Pinpoint the cell where the given text exists, returning its [x, y] midpoint coordinate. 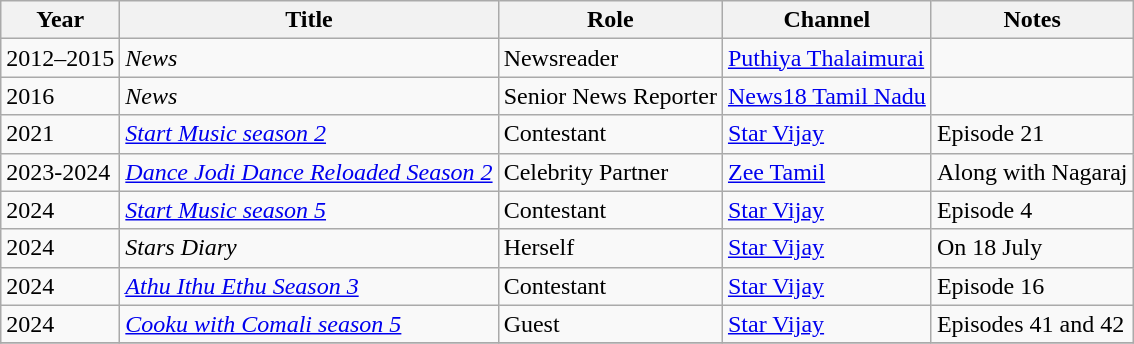
Year [60, 20]
Newsreader [610, 58]
Puthiya Thalaimurai [826, 58]
Notes [1032, 20]
Episode 16 [1032, 286]
Episode 4 [1032, 210]
2023-2024 [60, 172]
2021 [60, 134]
On 18 July [1032, 248]
News18 Tamil Nadu [826, 96]
Start Music season 2 [309, 134]
2012–2015 [60, 58]
Episode 21 [1032, 134]
Zee Tamil [826, 172]
Dance Jodi Dance Reloaded Season 2 [309, 172]
Celebrity Partner [610, 172]
Channel [826, 20]
Athu Ithu Ethu Season 3 [309, 286]
Title [309, 20]
Herself [610, 248]
Senior News Reporter [610, 96]
Stars Diary [309, 248]
2016 [60, 96]
Start Music season 5 [309, 210]
Cooku with Comali season 5 [309, 324]
Episodes 41 and 42 [1032, 324]
Role [610, 20]
Along with Nagaraj [1032, 172]
Guest [610, 324]
